Detect which cell encompasses the target text, then output its [x, y] center coordinate. 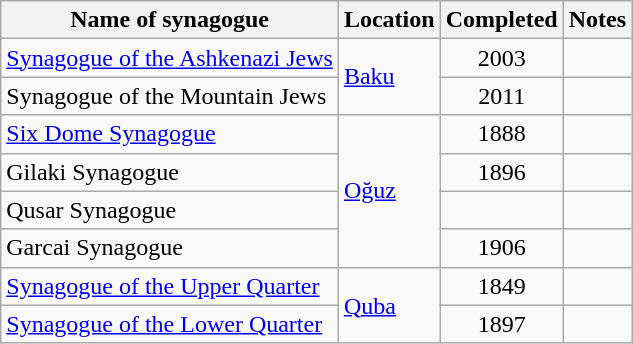
Baku [389, 77]
Synagogue of the Upper Quarter [170, 286]
1897 [502, 324]
Name of synagogue [170, 20]
1906 [502, 248]
1849 [502, 286]
Location [389, 20]
Garcai Synagogue [170, 248]
Qusar Synagogue [170, 210]
1888 [502, 134]
Notes [597, 20]
Six Dome Synagogue [170, 134]
1896 [502, 172]
2003 [502, 58]
2011 [502, 96]
Quba [389, 305]
Synagogue of the Lower Quarter [170, 324]
Synagogue of the Ashkenazi Jews [170, 58]
Completed [502, 20]
Oğuz [389, 191]
Synagogue of the Mountain Jews [170, 96]
Gilaki Synagogue [170, 172]
